Capture the cell that displays the provided text and extract its [x, y] central coordinate. 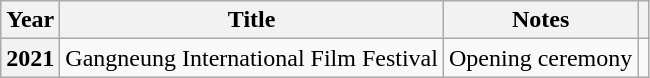
2021 [30, 58]
Opening ceremony [540, 58]
Year [30, 20]
Gangneung International Film Festival [252, 58]
Notes [540, 20]
Title [252, 20]
